Return the (X, Y) coordinate for the center point of the cell that contains the specified text.  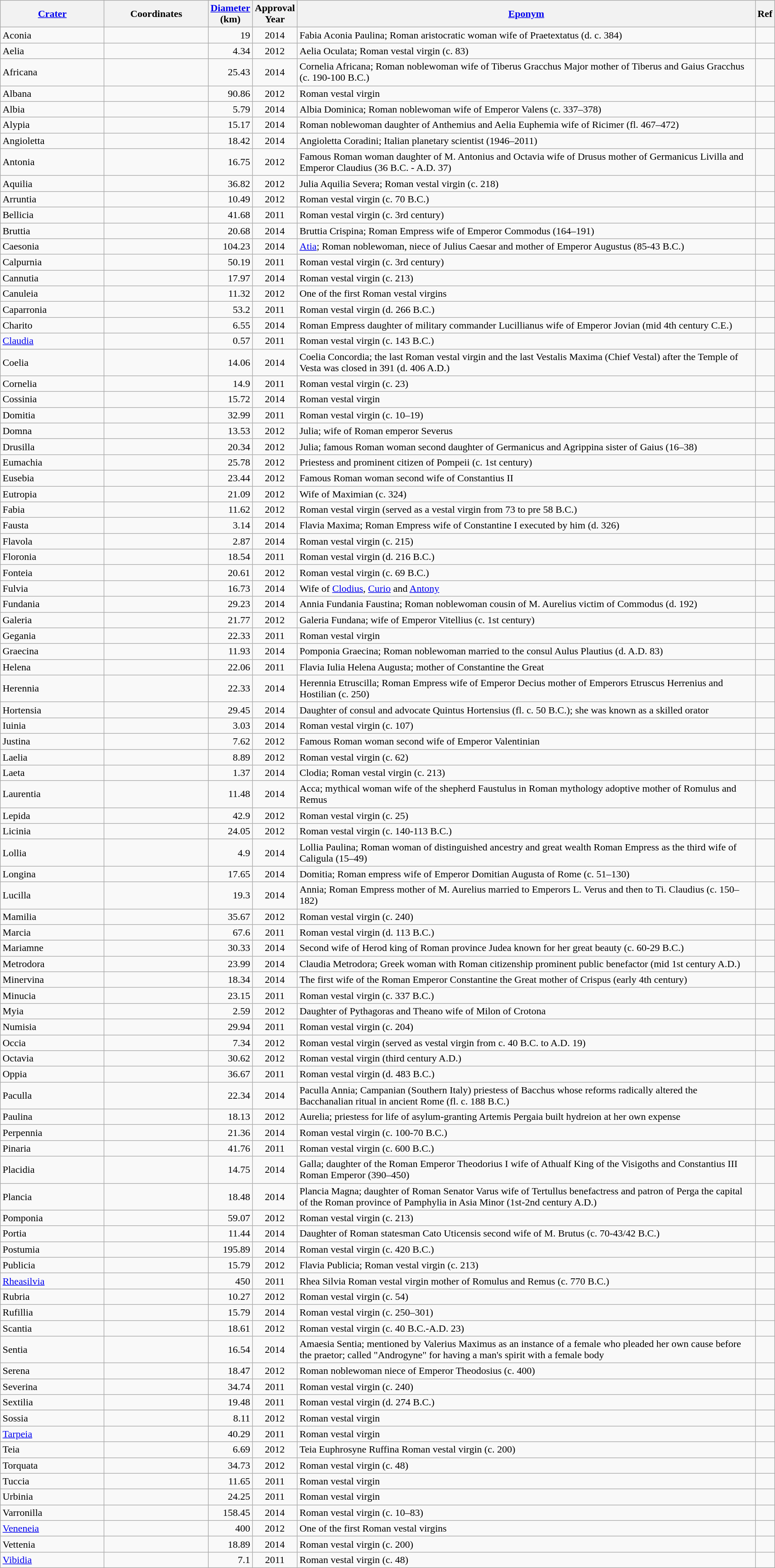
Caesonia (52, 247)
4.34 (230, 51)
Bellicia (52, 215)
90.86 (230, 94)
Fulvia (52, 588)
Pinaria (52, 1148)
16.75 (230, 162)
Roman vestal virgin (d. 216 B.C.) (526, 557)
Galla; daughter of the Roman Emperor Theodorius I wife of Athualf King of the Visigoths and Constantius III Roman Emperor (390–450) (526, 1169)
7.1 (230, 1560)
Roman vestal virgin (c. 600 B.C.) (526, 1148)
Tarpeia (52, 1434)
Laurentia (52, 795)
35.67 (230, 917)
24.05 (230, 831)
Angioletta (52, 141)
Roman vestal virgin (served as a vestal virgin from 73 to pre 58 B.C.) (526, 510)
Rhea Silvia Roman vestal virgin mother of Romulus and Remus (c. 770 B.C.) (526, 1281)
Aconia (52, 35)
14.75 (230, 1169)
Roman vestal virgin (c. 420 B.C.) (526, 1249)
Varronilla (52, 1513)
Perpennia (52, 1133)
Hortensia (52, 710)
Roman vestal virgin (third century A.D.) (526, 1059)
11.44 (230, 1234)
Roman vestal virgin (served as vestal virgin from c. 40 B.C. to A.D. 19) (526, 1042)
18.61 (230, 1328)
Coelia (52, 363)
Claudia (52, 341)
Famous Roman woman second wife of Emperor Valentinian (526, 741)
Arruntia (52, 199)
14.06 (230, 363)
19 (230, 35)
Sextilia (52, 1402)
Numisia (52, 1027)
Flavia Iulia Helena Augusta; mother of Constantine the Great (526, 667)
40.29 (230, 1434)
24.25 (230, 1497)
Tuccia (52, 1481)
Wife of Clodius, Curio and Antony (526, 588)
30.33 (230, 948)
42.9 (230, 816)
Eponym (526, 14)
Rubria (52, 1297)
53.2 (230, 310)
Sossia (52, 1418)
Roman vestal virgin (c. 200) (526, 1544)
Lollia (52, 852)
5.79 (230, 109)
Publicia (52, 1265)
2.87 (230, 541)
10.27 (230, 1297)
20.34 (230, 447)
Herennia Etruscilla; Roman Empress wife of Emperor Decius mother of Emperors Etruscus Herrenius and Hostilian (c. 250) (526, 689)
Roman vestal virgin (c. 62) (526, 757)
Aelia Oculata; Roman vestal virgin (c. 83) (526, 51)
13.53 (230, 431)
Fundania (52, 604)
18.48 (230, 1197)
30.62 (230, 1059)
Daughter of Pythagoras and Theano wife of Milon of Crotona (526, 1011)
Urbinia (52, 1497)
Roman vestal virgin (c. 250–301) (526, 1312)
Aquilia (52, 183)
Flavola (52, 541)
25.43 (230, 72)
17.97 (230, 278)
Teia (52, 1450)
Metrodora (52, 964)
21.09 (230, 494)
23.44 (230, 478)
Roman vestal virgin (d. 274 B.C.) (526, 1402)
Charito (52, 325)
Julia; wife of Roman emperor Severus (526, 431)
Albia Dominica; Roman noblewoman wife of Emperor Valens (c. 337–378) (526, 109)
Angioletta Coradini; Italian planetary scientist (1946–2011) (526, 141)
15.17 (230, 125)
0.57 (230, 341)
Flavia Publicia; Roman vestal virgin (c. 213) (526, 1265)
6.69 (230, 1450)
Mariamne (52, 948)
Roman Empress daughter of military commander Lucillianus wife of Emperor Jovian (mid 4th century C.E.) (526, 325)
Julia Aquilia Severa; Roman vestal virgin (c. 218) (526, 183)
Daughter of Roman statesman Cato Uticensis second wife of M. Brutus (c. 70-43/42 B.C.) (526, 1234)
50.19 (230, 262)
Aelia (52, 51)
Roman vestal virgin (c. 337 B.C.) (526, 995)
22.06 (230, 667)
Justina (52, 741)
10.49 (230, 199)
Longina (52, 874)
Veneneia (52, 1528)
Calpurnia (52, 262)
Roman vestal virgin (c. 40 B.C.-A.D. 23) (526, 1328)
Albia (52, 109)
Famous Roman woman daughter of M. Antonius and Octavia wife of Drusus mother of Germanicus Livilla and Emperor Claudius (36 B.C. - A.D. 37) (526, 162)
Albana (52, 94)
Priestess and prominent citizen of Pompeii (c. 1st century) (526, 462)
Daughter of consul and advocate Quintus Hortensius (fl. c. 50 B.C.); she was known as a skilled orator (526, 710)
Roman vestal virgin (c. 143 B.C.) (526, 341)
Licinia (52, 831)
Cossinia (52, 399)
Sentia (52, 1350)
17.65 (230, 874)
Roman vestal virgin (c. 54) (526, 1297)
8.89 (230, 757)
11.62 (230, 510)
Helena (52, 667)
Marcia (52, 932)
Domitia (52, 415)
3.03 (230, 725)
Postumia (52, 1249)
Roman vestal virgin (d. 113 B.C.) (526, 932)
Claudia Metrodora; Greek woman with Roman citizenship prominent public benefactor (mid 1st century A.D.) (526, 964)
400 (230, 1528)
Famous Roman woman second wife of Constantius II (526, 478)
Vibidia (52, 1560)
Lucilla (52, 896)
18.42 (230, 141)
Mamilia (52, 917)
Antonia (52, 162)
Roman noblewoman niece of Emperor Theodosius (c. 400) (526, 1371)
Iuinia (52, 725)
29.94 (230, 1027)
Africana (52, 72)
18.54 (230, 557)
Diameter(km) (230, 14)
2.59 (230, 1011)
Caparronia (52, 310)
41.68 (230, 215)
Floronia (52, 557)
Teia Euphrosyne Ruffina Roman vestal virgin (c. 200) (526, 1450)
Galeria Fundana; wife of Emperor Vitellius (c. 1st century) (526, 620)
Lollia Paulina; Roman woman of distinguished ancestry and great wealth Roman Empress as the third wife of Caligula (15–49) (526, 852)
18.89 (230, 1544)
11.65 (230, 1481)
Julia; famous Roman woman second daughter of Germanicus and Agrippina sister of Gaius (16–38) (526, 447)
16.73 (230, 588)
36.82 (230, 183)
Rufillia (52, 1312)
36.67 (230, 1074)
Roman vestal virgin (c. 10–19) (526, 415)
Cannutia (52, 278)
450 (230, 1281)
19.3 (230, 896)
29.45 (230, 710)
Drusilla (52, 447)
Domitia; Roman empress wife of Emperor Domitian Augusta of Rome (c. 51–130) (526, 874)
Cornelia Africana; Roman noblewoman wife of Tiberus Gracchus Major mother of Tiberus and Gaius Gracchus (c. 190-100 B.C.) (526, 72)
Pomponia Graecina; Roman noblewoman married to the consul Aulus Plautius (d. A.D. 83) (526, 651)
Bruttia (52, 231)
Vettenia (52, 1544)
Gegania (52, 636)
19.48 (230, 1402)
11.93 (230, 651)
20.68 (230, 231)
Clodia; Roman vestal virgin (c. 213) (526, 773)
Annia; Roman Empress mother of M. Aurelius married to Emperors L. Verus and then to Ti. Claudius (c. 150–182) (526, 896)
Fausta (52, 526)
Graecina (52, 651)
Fonteia (52, 573)
Laeta (52, 773)
Laelia (52, 757)
Eusebia (52, 478)
14.9 (230, 384)
Cornelia (52, 384)
Paculla (52, 1096)
3.14 (230, 526)
59.07 (230, 1218)
Roman vestal virgin (c. 215) (526, 541)
21.77 (230, 620)
20.61 (230, 573)
23.15 (230, 995)
Portia (52, 1234)
Roman vestal virgin (c. 10–83) (526, 1513)
6.55 (230, 325)
25.78 (230, 462)
158.45 (230, 1513)
Herennia (52, 689)
Scantia (52, 1328)
8.11 (230, 1418)
Eumachia (52, 462)
Roman vestal virgin (c. 25) (526, 816)
Roman vestal virgin (d. 266 B.C.) (526, 310)
Torquata (52, 1465)
11.32 (230, 294)
23.99 (230, 964)
Minervina (52, 980)
Roman noblewoman daughter of Anthemius and Aelia Euphemia wife of Ricimer (fl. 467–472) (526, 125)
7.62 (230, 741)
41.76 (230, 1148)
Wife of Maximian (c. 324) (526, 494)
Pomponia (52, 1218)
Minucia (52, 995)
Atia; Roman noblewoman, niece of Julius Caesar and mother of Emperor Augustus (85-43 B.C.) (526, 247)
Canuleia (52, 294)
15.72 (230, 399)
Eutropia (52, 494)
21.36 (230, 1133)
Rheasilvia (52, 1281)
Plancia (52, 1197)
ApprovalYear (275, 14)
Roman vestal virgin (c. 23) (526, 384)
Coelia Concordia; the last Roman vestal virgin and the last Vestalis Maxima (Chief Vestal) after the Temple of Vesta was closed in 391 (d. 406 A.D.) (526, 363)
22.34 (230, 1096)
Lepida (52, 816)
7.34 (230, 1042)
16.54 (230, 1350)
18.47 (230, 1371)
Occia (52, 1042)
Paulina (52, 1117)
Crater (52, 14)
4.9 (230, 852)
Second wife of Herod king of Roman province Judea known for her great beauty (c. 60-29 B.C.) (526, 948)
34.74 (230, 1387)
Alypia (52, 125)
11.48 (230, 795)
1.37 (230, 773)
Flavia Maxima; Roman Empress wife of Constantine I executed by him (d. 326) (526, 526)
Fabia (52, 510)
Bruttia Crispina; Roman Empress wife of Emperor Commodus (164–191) (526, 231)
Fabia Aconia Paulina; Roman aristocratic woman wife of Praetextatus (d. c. 384) (526, 35)
Severina (52, 1387)
Roman vestal virgin (c. 100-70 B.C.) (526, 1133)
67.6 (230, 932)
Galeria (52, 620)
104.23 (230, 247)
Aurelia; priestess for life of asylum-granting Artemis Pergaia built hydreion at her own expense (526, 1117)
Coordinates (156, 14)
34.73 (230, 1465)
Domna (52, 431)
Roman vestal virgin (c. 140-113 B.C.) (526, 831)
18.34 (230, 980)
Placidia (52, 1169)
Acca; mythical woman wife of the shepherd Faustulus in Roman mythology adoptive mother of Romulus and Remus (526, 795)
Roman vestal virgin (d. 483 B.C.) (526, 1074)
Ref (765, 14)
Octavia (52, 1059)
195.89 (230, 1249)
18.13 (230, 1117)
Myia (52, 1011)
The first wife of the Roman Emperor Constantine the Great mother of Crispus (early 4th century) (526, 980)
32.99 (230, 415)
29.23 (230, 604)
Roman vestal virgin (c. 204) (526, 1027)
Serena (52, 1371)
Oppia (52, 1074)
Roman vestal virgin (c. 107) (526, 725)
Roman vestal virgin (c. 69 B.C.) (526, 573)
Annia Fundania Faustina; Roman noblewoman cousin of M. Aurelius victim of Commodus (d. 192) (526, 604)
Roman vestal virgin (c. 70 B.C.) (526, 199)
